For the text-containing cell, return its midpoint in [x, y] coordinate format. 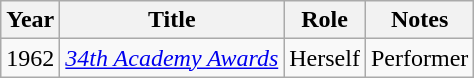
Herself [325, 58]
1962 [30, 58]
Performer [419, 58]
34th Academy Awards [172, 58]
Title [172, 20]
Notes [419, 20]
Role [325, 20]
Year [30, 20]
